For the text-containing cell, return its midpoint in [x, y] coordinate format. 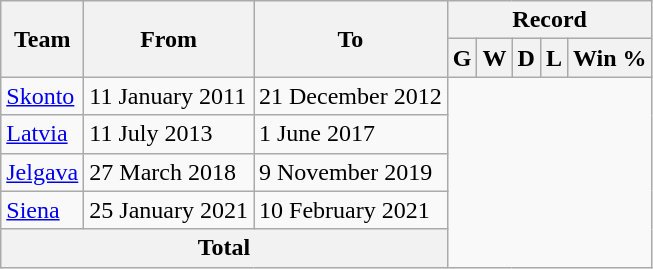
From [169, 39]
D [526, 58]
1 June 2017 [351, 134]
L [554, 58]
Team [42, 39]
27 March 2018 [169, 172]
W [494, 58]
Latvia [42, 134]
Total [224, 248]
11 July 2013 [169, 134]
25 January 2021 [169, 210]
11 January 2011 [169, 96]
Siena [42, 210]
21 December 2012 [351, 96]
G [462, 58]
Record [550, 20]
10 February 2021 [351, 210]
Win % [610, 58]
Skonto [42, 96]
Jelgava [42, 172]
To [351, 39]
9 November 2019 [351, 172]
